Provide the [X, Y] coordinate of the cell's center where the given text is located.  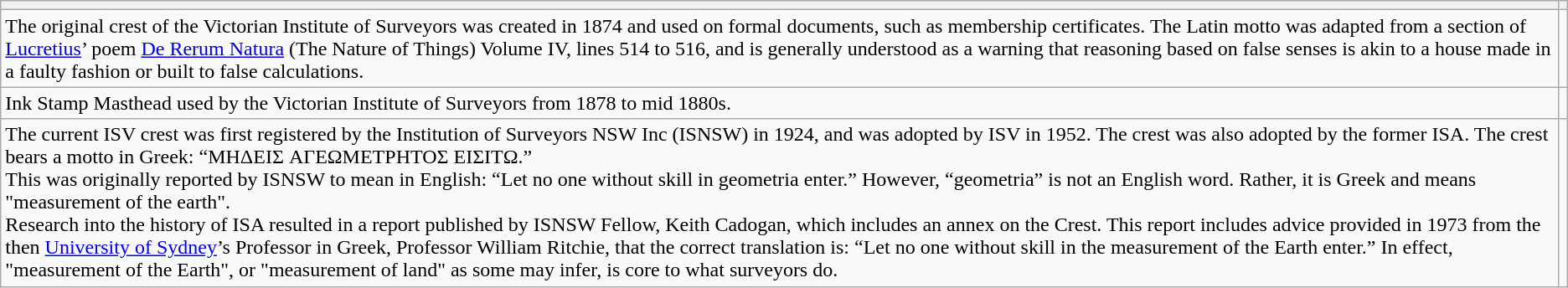
Ink Stamp Masthead used by the Victorian Institute of Surveyors from 1878 to mid 1880s. [779, 103]
